Identify which cell holds the provided text, then report its (X, Y) central coordinate. 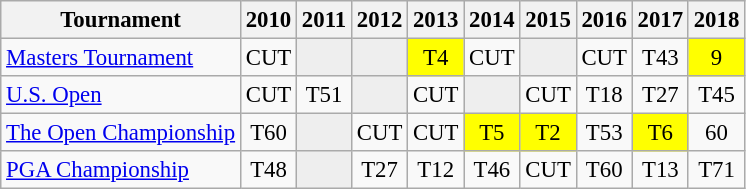
2013 (436, 20)
60 (716, 133)
T51 (324, 95)
T6 (660, 133)
T12 (436, 170)
T4 (436, 58)
T2 (548, 133)
T5 (492, 133)
U.S. Open (121, 95)
T48 (268, 170)
T13 (660, 170)
2012 (379, 20)
2015 (548, 20)
9 (716, 58)
Tournament (121, 20)
PGA Championship (121, 170)
2014 (492, 20)
T46 (492, 170)
T18 (604, 95)
T53 (604, 133)
2010 (268, 20)
The Open Championship (121, 133)
2011 (324, 20)
Masters Tournament (121, 58)
T71 (716, 170)
2018 (716, 20)
T43 (660, 58)
2017 (660, 20)
T45 (716, 95)
2016 (604, 20)
